For the text-containing cell, return its midpoint in (x, y) coordinate format. 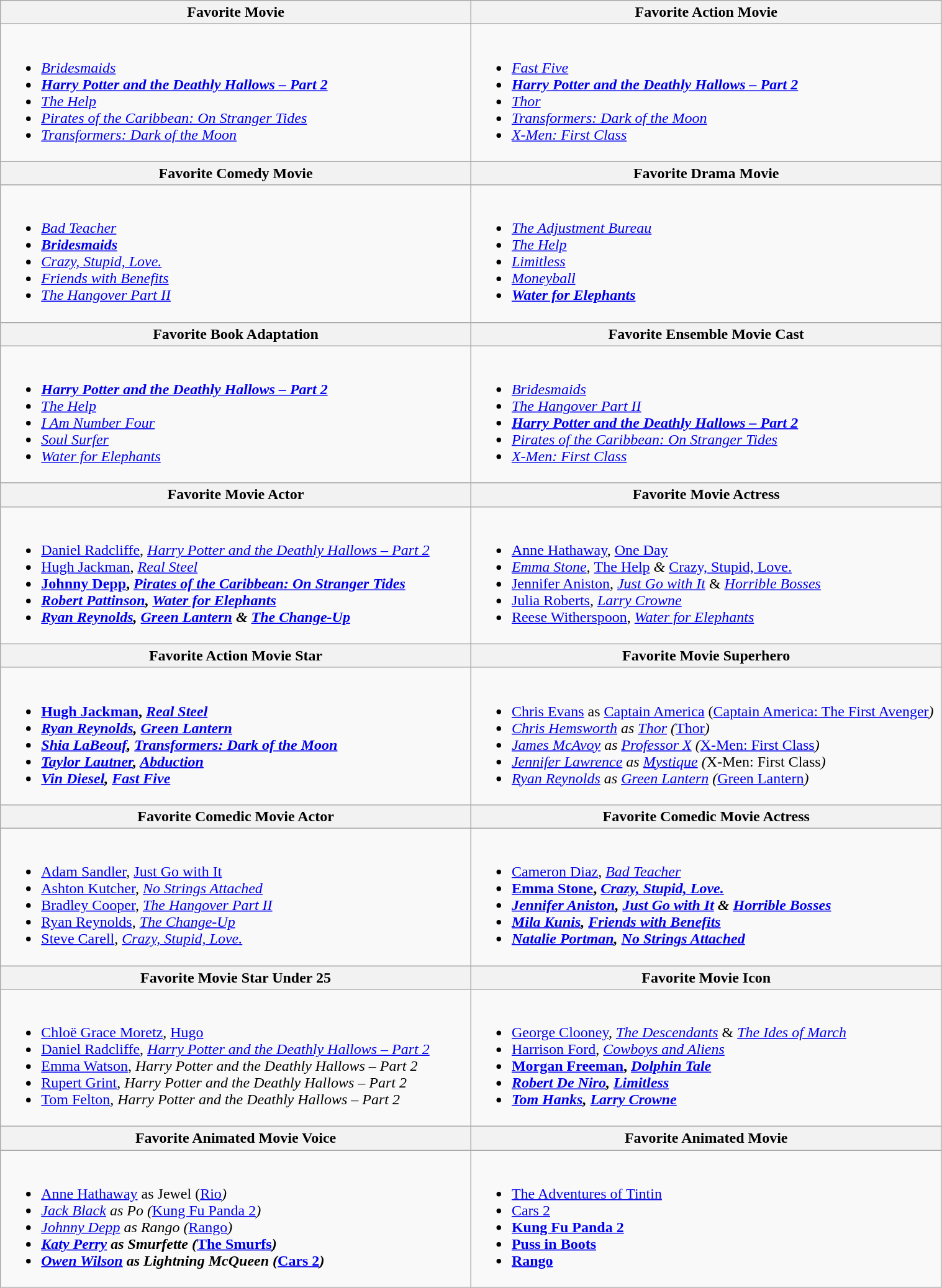
Favorite Action Movie (706, 12)
Favorite Movie (236, 12)
Hugh Jackman, Real SteelRyan Reynolds, Green LanternShia LaBeouf, Transformers: Dark of the MoonTaylor Lautner, AbductionVin Diesel, Fast Five (236, 736)
Favorite Comedy Movie (236, 173)
The Adventures of TintinCars 2Kung Fu Panda 2Puss in BootsRango (706, 1219)
Favorite Ensemble Movie Cast (706, 334)
Favorite Movie Superhero (706, 655)
Favorite Movie Actress (706, 495)
Favorite Action Movie Star (236, 655)
Favorite Movie Star Under 25 (236, 978)
Favorite Animated Movie Voice (236, 1138)
Favorite Comedic Movie Actor (236, 816)
Favorite Book Adaptation (236, 334)
Favorite Animated Movie (706, 1138)
Favorite Movie Actor (236, 495)
BridesmaidsThe Hangover Part IIHarry Potter and the Deathly Hallows – Part 2Pirates of the Caribbean: On Stranger TidesX-Men: First Class (706, 415)
Favorite Movie Icon (706, 978)
Favorite Drama Movie (706, 173)
Harry Potter and the Deathly Hallows – Part 2The HelpI Am Number FourSoul SurferWater for Elephants (236, 415)
Bad TeacherBridesmaidsCrazy, Stupid, Love.Friends with BenefitsThe Hangover Part II (236, 253)
Fast FiveHarry Potter and the Deathly Hallows – Part 2ThorTransformers: Dark of the MoonX-Men: First Class (706, 93)
The Adjustment BureauThe HelpLimitlessMoneyballWater for Elephants (706, 253)
Favorite Comedic Movie Actress (706, 816)
BridesmaidsHarry Potter and the Deathly Hallows – Part 2The HelpPirates of the Caribbean: On Stranger TidesTransformers: Dark of the Moon (236, 93)
